Extract the [x, y] coordinate from the center of the cell holding the provided text.  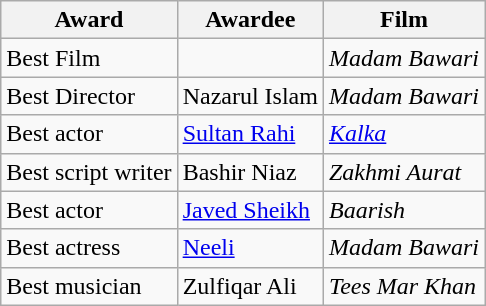
Best musician [89, 286]
Zakhmi Aurat [404, 172]
Neeli [250, 248]
Award [89, 20]
Zulfiqar Ali [250, 286]
Sultan Rahi [250, 134]
Best Director [89, 96]
Nazarul Islam [250, 96]
Bashir Niaz [250, 172]
Kalka [404, 134]
Awardee [250, 20]
Best script writer [89, 172]
Javed Sheikh [250, 210]
Film [404, 20]
Baarish [404, 210]
Best actress [89, 248]
Best Film [89, 58]
Tees Mar Khan [404, 286]
